Return the [x, y] coordinate for the center point of the cell that contains the specified text.  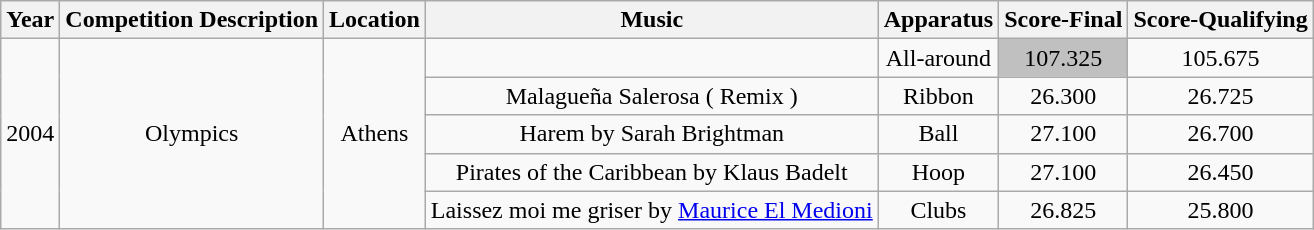
Malagueña Salerosa ( Remix ) [652, 96]
25.800 [1220, 210]
26.725 [1220, 96]
Ribbon [938, 96]
Olympics [192, 134]
107.325 [1064, 58]
Ball [938, 134]
Hoop [938, 172]
Harem by Sarah Brightman [652, 134]
Score-Final [1064, 20]
Clubs [938, 210]
Competition Description [192, 20]
Location [375, 20]
105.675 [1220, 58]
26.300 [1064, 96]
Athens [375, 134]
Music [652, 20]
2004 [30, 134]
Year [30, 20]
Pirates of the Caribbean by Klaus Badelt [652, 172]
26.825 [1064, 210]
Laissez moi me griser by Maurice El Medioni [652, 210]
Score-Qualifying [1220, 20]
26.700 [1220, 134]
26.450 [1220, 172]
All-around [938, 58]
Apparatus [938, 20]
